Locate the cell with the specified text and output its [X, Y] center coordinate. 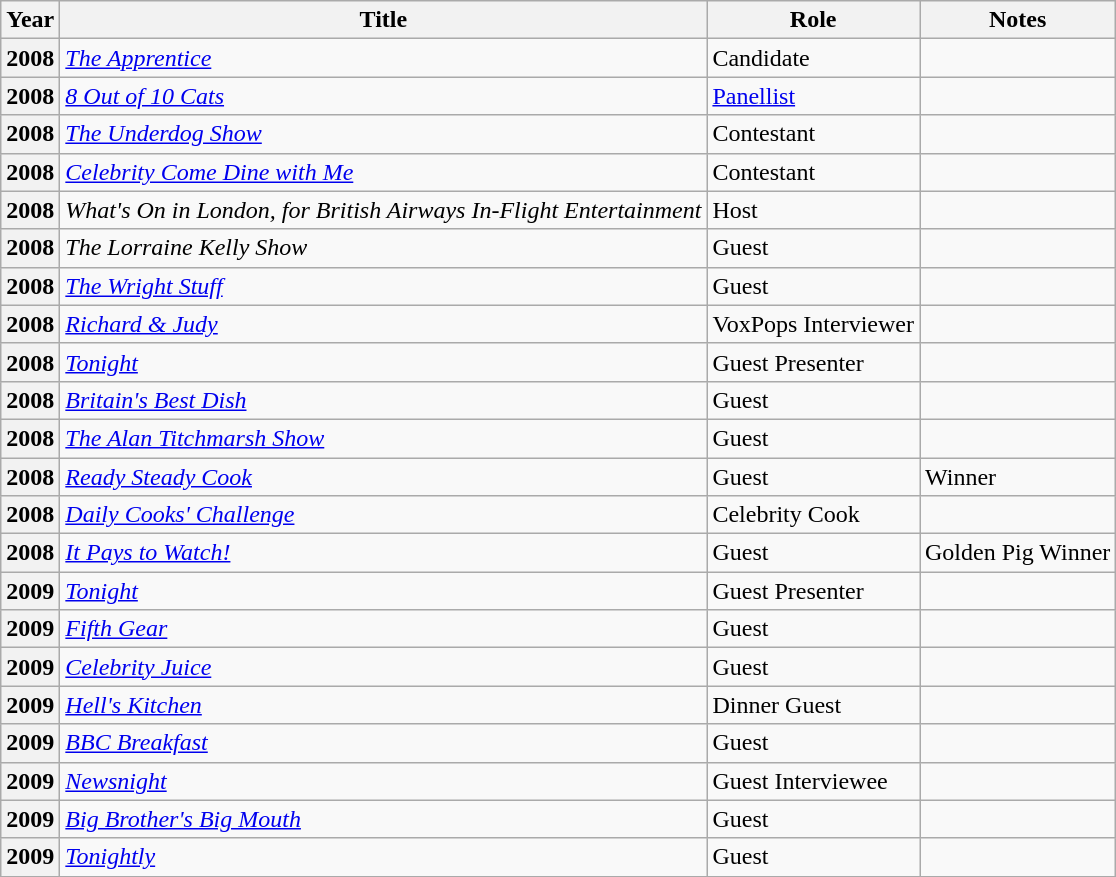
Notes [1018, 20]
The Underdog Show [384, 134]
Title [384, 20]
Ready Steady Cook [384, 477]
Role [814, 20]
Dinner Guest [814, 705]
BBC Breakfast [384, 743]
Daily Cooks' Challenge [384, 515]
Golden Pig Winner [1018, 553]
Winner [1018, 477]
Britain's Best Dish [384, 400]
Newsnight [384, 781]
Guest Interviewee [814, 781]
Hell's Kitchen [384, 705]
Big Brother's Big Mouth [384, 819]
Celebrity Come Dine with Me [384, 172]
Celebrity Juice [384, 667]
Richard & Judy [384, 324]
Panellist [814, 96]
The Wright Stuff [384, 286]
The Lorraine Kelly Show [384, 248]
Tonightly [384, 857]
What's On in London, for British Airways In-Flight Entertainment [384, 210]
Celebrity Cook [814, 515]
VoxPops Interviewer [814, 324]
Fifth Gear [384, 629]
8 Out of 10 Cats [384, 96]
Host [814, 210]
The Alan Titchmarsh Show [384, 438]
Candidate [814, 58]
Year [30, 20]
It Pays to Watch! [384, 553]
The Apprentice [384, 58]
